Extract the [X, Y] coordinate from the center of the cell holding the provided text.  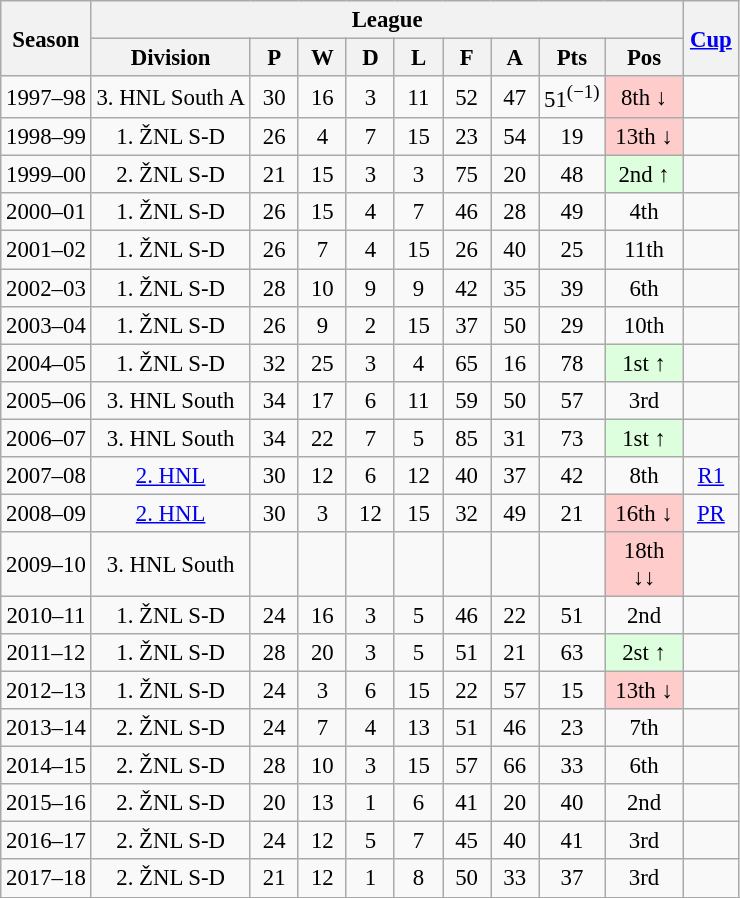
L [418, 58]
2002–03 [46, 288]
League [387, 20]
75 [467, 175]
73 [572, 438]
2012–13 [46, 691]
8th ↓ [644, 97]
PR [711, 513]
F [467, 58]
2006–07 [46, 438]
A [515, 58]
2010–11 [46, 615]
2004–05 [46, 363]
P [274, 58]
Pos [644, 58]
2017–18 [46, 879]
16th ↓ [644, 513]
2008–09 [46, 513]
19 [572, 137]
31 [515, 438]
8th [644, 476]
3. HNL South A [170, 97]
2st ↑ [644, 653]
17 [322, 400]
2001–02 [46, 250]
65 [467, 363]
51(−1) [572, 97]
2009–10 [46, 564]
2014–15 [46, 766]
2015–16 [46, 803]
18th ↓↓ [644, 564]
2013–14 [46, 728]
39 [572, 288]
2nd ↑ [644, 175]
1997–98 [46, 97]
52 [467, 97]
2016–17 [46, 841]
59 [467, 400]
4th [644, 213]
Division [170, 58]
1998–99 [46, 137]
54 [515, 137]
10th [644, 325]
Season [46, 38]
D [370, 58]
Pts [572, 58]
85 [467, 438]
66 [515, 766]
8 [418, 879]
2003–04 [46, 325]
47 [515, 97]
Cup [711, 38]
W [322, 58]
63 [572, 653]
35 [515, 288]
R1 [711, 476]
11th [644, 250]
78 [572, 363]
1999–00 [46, 175]
2011–12 [46, 653]
45 [467, 841]
29 [572, 325]
48 [572, 175]
2 [370, 325]
7th [644, 728]
2007–08 [46, 476]
2005–06 [46, 400]
2000–01 [46, 213]
